Find where the given text appears and provide that cell's center as (x, y) coordinate. 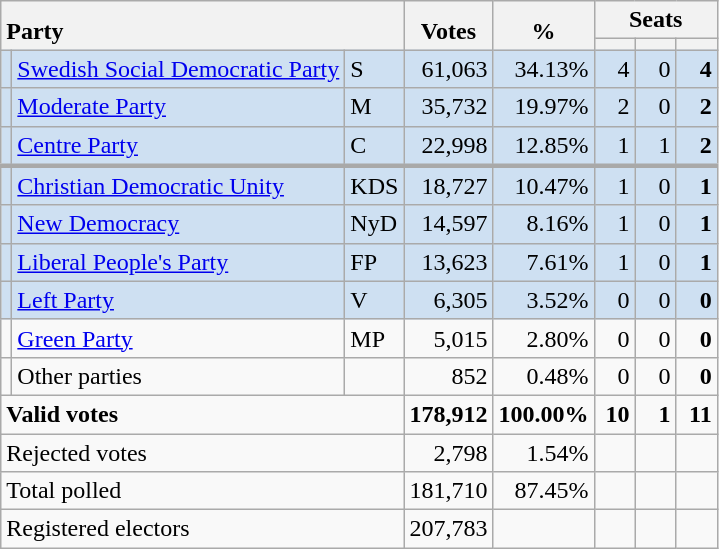
181,710 (448, 491)
87.45% (544, 491)
61,063 (448, 69)
Rejected votes (202, 453)
2.80% (544, 338)
19.97% (544, 107)
22,998 (448, 146)
Liberal People's Party (178, 262)
3.52% (544, 300)
34.13% (544, 69)
14,597 (448, 224)
6,305 (448, 300)
Swedish Social Democratic Party (178, 69)
10 (614, 414)
Moderate Party (178, 107)
New Democracy (178, 224)
M (374, 107)
13,623 (448, 262)
35,732 (448, 107)
178,912 (448, 414)
KDS (374, 186)
V (374, 300)
207,783 (448, 529)
1.54% (544, 453)
0.48% (544, 376)
18,727 (448, 186)
FP (374, 262)
100.00% (544, 414)
Seats (656, 20)
S (374, 69)
Votes (448, 26)
7.61% (544, 262)
NyD (374, 224)
10.47% (544, 186)
8.16% (544, 224)
Registered electors (202, 529)
% (544, 26)
2,798 (448, 453)
Party (202, 26)
Centre Party (178, 146)
12.85% (544, 146)
C (374, 146)
Other parties (178, 376)
Green Party (178, 338)
Valid votes (202, 414)
5,015 (448, 338)
Total polled (202, 491)
852 (448, 376)
Left Party (178, 300)
11 (696, 414)
Christian Democratic Unity (178, 186)
MP (374, 338)
